Identify which cell holds the provided text, then report its (x, y) central coordinate. 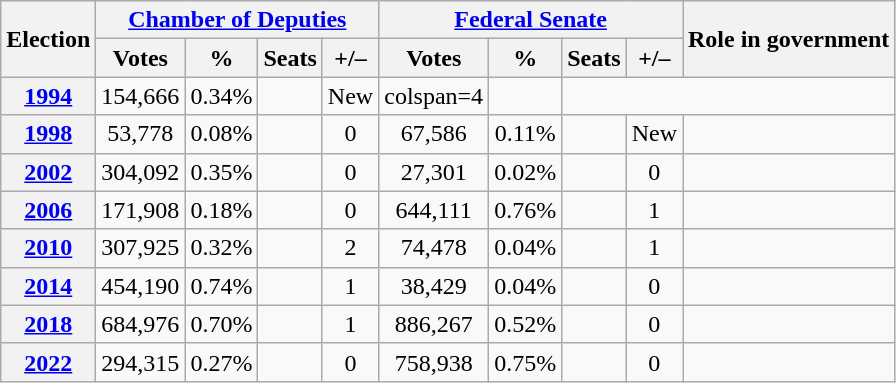
67,586 (434, 134)
0.76% (526, 210)
0.75% (526, 362)
644,111 (434, 210)
27,301 (434, 172)
38,429 (434, 286)
Federal Senate (531, 20)
304,092 (140, 172)
2014 (48, 286)
0.08% (222, 134)
758,938 (434, 362)
0.52% (526, 324)
1998 (48, 134)
171,908 (140, 210)
Chamber of Deputies (238, 20)
1994 (48, 96)
2022 (48, 362)
2018 (48, 324)
684,976 (140, 324)
0.18% (222, 210)
0.70% (222, 324)
Role in government (788, 39)
2002 (48, 172)
53,778 (140, 134)
154,666 (140, 96)
2010 (48, 248)
74,478 (434, 248)
Election (48, 39)
307,925 (140, 248)
0.32% (222, 248)
294,315 (140, 362)
2006 (48, 210)
0.27% (222, 362)
2 (350, 248)
0.34% (222, 96)
886,267 (434, 324)
0.02% (526, 172)
0.35% (222, 172)
0.74% (222, 286)
454,190 (140, 286)
colspan=4 (434, 96)
0.11% (526, 134)
